Identify which cell holds the provided text, then report its (X, Y) central coordinate. 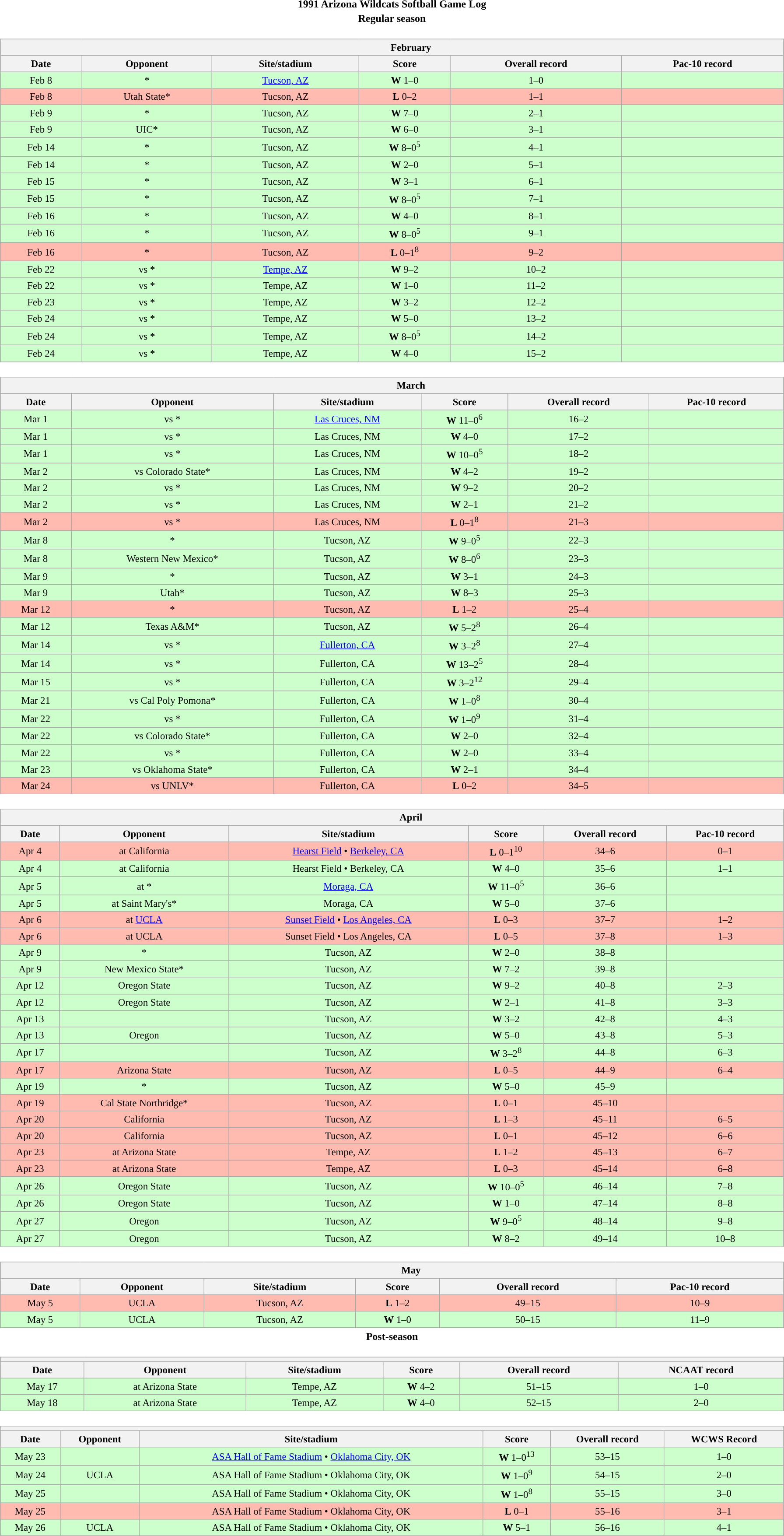
10–8 (725, 1238)
Feb 23 (41, 302)
2–3 (725, 985)
20–2 (578, 488)
47–14 (605, 1203)
10–9 (700, 1303)
24–3 (578, 576)
36–6 (605, 886)
19–2 (578, 471)
45–13 (605, 1152)
vs Cal Poly Pomona* (172, 700)
5–1 (536, 165)
27–4 (578, 645)
55–16 (607, 1511)
39–8 (605, 969)
46–14 (605, 1186)
May 23 (30, 1456)
February (392, 47)
Mar 23 (36, 769)
52–15 (539, 1403)
49–14 (605, 1238)
16–2 (578, 419)
45–12 (605, 1136)
W 7–2 (506, 969)
32–4 (578, 736)
40–8 (605, 985)
6–5 (725, 1119)
9–1 (536, 233)
NCAAT record (701, 1370)
W 1–013 (517, 1456)
4–3 (725, 1019)
Mar 21 (36, 700)
21–2 (578, 504)
8–8 (725, 1203)
Western New Mexico* (172, 558)
Mar 15 (36, 682)
6–8 (725, 1169)
W 7–0 (405, 113)
56–16 (607, 1527)
WCWS Record (724, 1439)
vs Oklahoma State* (172, 769)
W 8–06 (465, 558)
May 17 (42, 1386)
May 24 (30, 1475)
L 0–110 (506, 851)
25–3 (578, 593)
29–4 (578, 682)
W 5–1 (517, 1527)
5–3 (725, 1035)
28–4 (578, 663)
54–15 (607, 1475)
17–2 (578, 436)
31–4 (578, 719)
1–3 (725, 936)
49–15 (528, 1303)
6–7 (725, 1152)
7–1 (536, 198)
42–8 (605, 1019)
Utah State* (147, 97)
W 11–06 (465, 419)
UIC* (147, 130)
1–2 (725, 920)
9–2 (536, 252)
26–4 (578, 626)
48–14 (605, 1221)
23–3 (578, 558)
May 26 (30, 1527)
30–4 (578, 700)
12–2 (536, 302)
11–9 (700, 1319)
W 5–28 (465, 626)
W 13–25 (465, 663)
6–3 (725, 1052)
13–2 (536, 319)
May (392, 1270)
34–4 (578, 769)
2–1 (536, 113)
March (392, 385)
Arizona State (144, 1070)
April (392, 817)
53–15 (607, 1456)
38–8 (605, 953)
35–6 (605, 869)
9–8 (725, 1221)
37–7 (605, 920)
15–2 (536, 354)
55–15 (607, 1494)
0–1 (725, 851)
6–6 (725, 1136)
3–3 (725, 1002)
W 3–212 (465, 682)
25–4 (578, 609)
W 8–3 (465, 593)
W 6–0 (405, 130)
Cal State Northridge* (144, 1103)
45–10 (605, 1103)
33–4 (578, 753)
at Saint Mary's* (144, 903)
at * (144, 886)
18–2 (578, 454)
3–0 (724, 1494)
45–11 (605, 1119)
Texas A&M* (172, 626)
W 8–2 (506, 1238)
45–9 (605, 1087)
50–15 (528, 1319)
22–3 (578, 540)
8–1 (536, 216)
W 11–05 (506, 886)
L 1–3 (506, 1119)
37–6 (605, 903)
51–15 (539, 1386)
34–5 (578, 786)
May 18 (42, 1403)
37–8 (605, 936)
45–14 (605, 1169)
43–8 (605, 1035)
6–1 (536, 181)
21–3 (578, 522)
7–8 (725, 1186)
41–8 (605, 1002)
44–9 (605, 1070)
14–2 (536, 336)
New Mexico State* (144, 969)
vs UNLV* (172, 786)
34–6 (605, 851)
10–2 (536, 269)
Utah* (172, 593)
6–4 (725, 1070)
44–8 (605, 1052)
11–2 (536, 286)
Mar 24 (36, 786)
